Pinpoint the cell where the given text exists, returning its [x, y] midpoint coordinate. 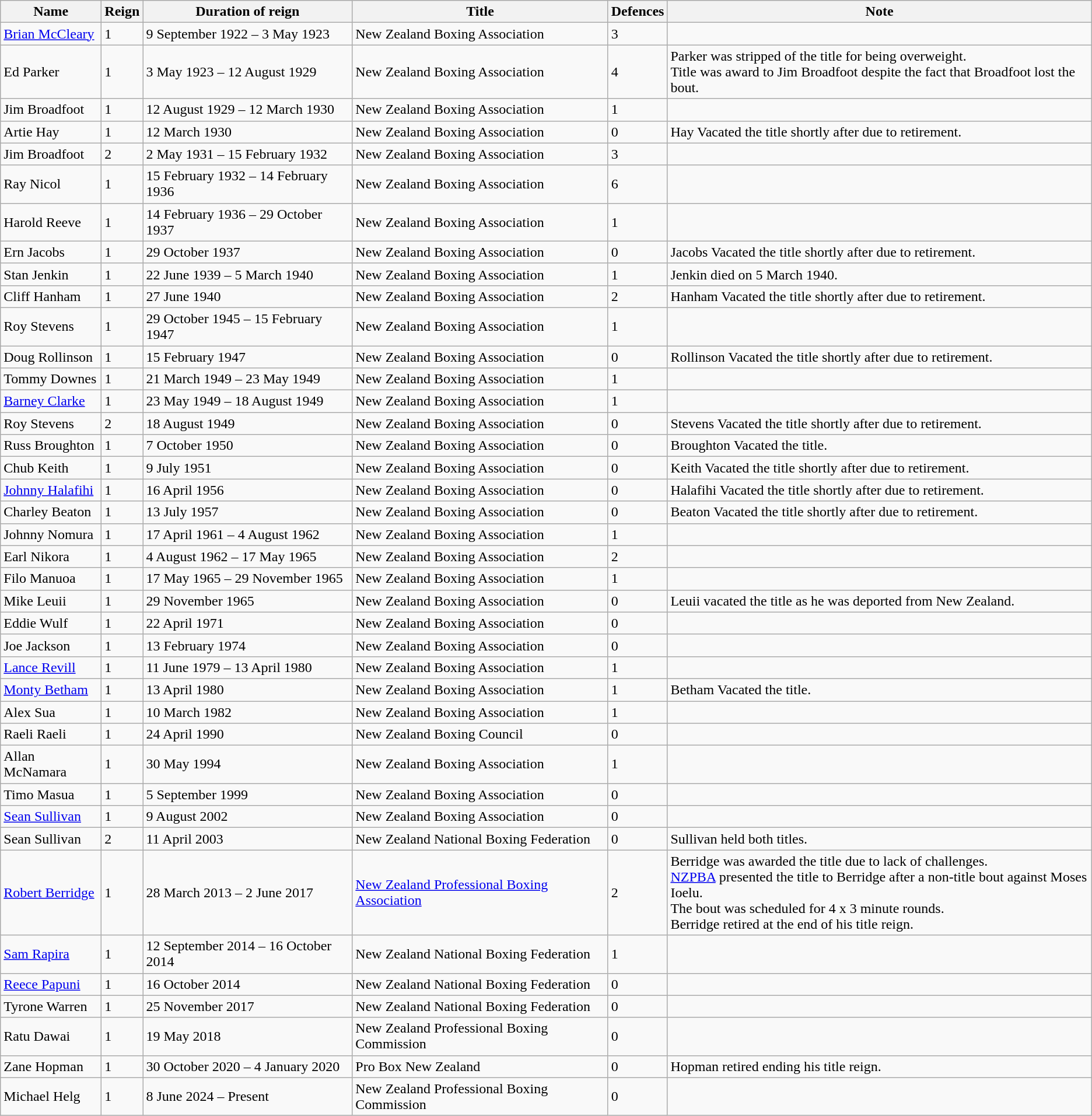
Halafihi Vacated the title shortly after due to retirement. [880, 490]
16 April 1956 [247, 490]
5 September 1999 [247, 795]
Hanham Vacated the title shortly after due to retirement. [880, 296]
Ern Jacobs [51, 252]
Raeli Raeli [51, 734]
Name [51, 12]
Allan McNamara [51, 764]
11 April 2003 [247, 839]
Sullivan held both titles. [880, 839]
Monty Betham [51, 690]
18 August 1949 [247, 424]
30 October 2020 – 4 January 2020 [247, 1066]
9 September 1922 – 3 May 1923 [247, 34]
Johnny Nomura [51, 534]
Keith Vacated the title shortly after due to retirement. [880, 468]
Stan Jenkin [51, 274]
28 March 2013 – 2 June 2017 [247, 893]
10 March 1982 [247, 712]
Ed Parker [51, 72]
Eddie Wulf [51, 623]
Jacobs Vacated the title shortly after due to retirement. [880, 252]
Tommy Downes [51, 379]
Mike Leuii [51, 601]
Zane Hopman [51, 1066]
Betham Vacated the title. [880, 690]
19 May 2018 [247, 1036]
17 April 1961 – 4 August 1962 [247, 534]
2 May 1931 – 15 February 1932 [247, 154]
21 March 1949 – 23 May 1949 [247, 379]
Pro Box New Zealand [480, 1066]
Doug Rollinson [51, 356]
Harold Reeve [51, 222]
Artie Hay [51, 132]
Broughton Vacated the title. [880, 446]
Jenkin died on 5 March 1940. [880, 274]
Title [480, 12]
Cliff Hanham [51, 296]
Sam Rapira [51, 954]
Joe Jackson [51, 645]
Barney Clarke [51, 401]
Hopman retired ending his title reign. [880, 1066]
4 August 1962 – 17 May 1965 [247, 557]
23 May 1949 – 18 August 1949 [247, 401]
16 October 2014 [247, 984]
Parker was stripped of the title for being overweight.Title was award to Jim Broadfoot despite the fact that Broadfoot lost the bout. [880, 72]
15 February 1932 – 14 February 1936 [247, 184]
Reign [123, 12]
Michael Helg [51, 1097]
Brian McCleary [51, 34]
9 August 2002 [247, 817]
13 April 1980 [247, 690]
13 February 1974 [247, 645]
22 June 1939 – 5 March 1940 [247, 274]
Hay Vacated the title shortly after due to retirement. [880, 132]
17 May 1965 – 29 November 1965 [247, 579]
30 May 1994 [247, 764]
Lance Revill [51, 667]
24 April 1990 [247, 734]
Tyrone Warren [51, 1006]
Duration of reign [247, 12]
New Zealand Boxing Council [480, 734]
7 October 1950 [247, 446]
Johnny Halafihi [51, 490]
29 November 1965 [247, 601]
27 June 1940 [247, 296]
Defences [638, 12]
Timo Masua [51, 795]
12 March 1930 [247, 132]
9 July 1951 [247, 468]
25 November 2017 [247, 1006]
15 February 1947 [247, 356]
Ratu Dawai [51, 1036]
12 August 1929 – 12 March 1930 [247, 110]
Russ Broughton [51, 446]
Robert Berridge [51, 893]
29 October 1937 [247, 252]
3 May 1923 – 12 August 1929 [247, 72]
New Zealand Professional Boxing Association [480, 893]
Leuii vacated the title as he was deported from New Zealand. [880, 601]
14 February 1936 – 29 October 1937 [247, 222]
8 June 2024 – Present [247, 1097]
13 July 1957 [247, 512]
11 June 1979 – 13 April 1980 [247, 667]
22 April 1971 [247, 623]
Note [880, 12]
Beaton Vacated the title shortly after due to retirement. [880, 512]
29 October 1945 – 15 February 1947 [247, 327]
Ray Nicol [51, 184]
Reece Papuni [51, 984]
6 [638, 184]
Alex Sua [51, 712]
Earl Nikora [51, 557]
Stevens Vacated the title shortly after due to retirement. [880, 424]
12 September 2014 – 16 October 2014 [247, 954]
Chub Keith [51, 468]
Charley Beaton [51, 512]
Rollinson Vacated the title shortly after due to retirement. [880, 356]
4 [638, 72]
Filo Manuoa [51, 579]
